From the cell containing the given text, extract its center point as [X, Y] coordinate. 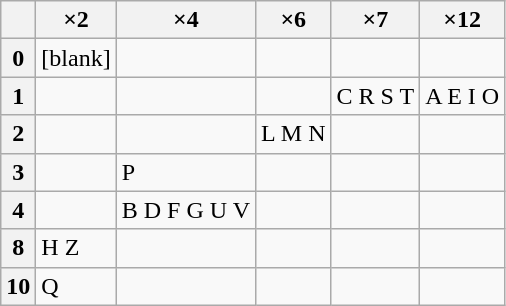
L M N [293, 134]
0 [18, 58]
×12 [462, 20]
[blank] [76, 58]
A E I O [462, 96]
H Z [76, 248]
Q [76, 286]
×4 [186, 20]
8 [18, 248]
×2 [76, 20]
×7 [376, 20]
P [186, 172]
B D F G U V [186, 210]
1 [18, 96]
4 [18, 210]
3 [18, 172]
×6 [293, 20]
C R S T [376, 96]
2 [18, 134]
10 [18, 286]
